Extract the (X, Y) coordinate from the center of the cell holding the provided text.  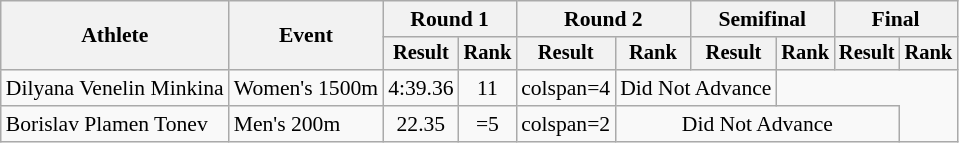
colspan=4 (566, 88)
Final (896, 19)
colspan=2 (566, 124)
Athlete (115, 36)
Event (306, 36)
Round 2 (603, 19)
Dilyana Venelin Minkina (115, 88)
Semifinal (762, 19)
=5 (488, 124)
Women's 1500m (306, 88)
Round 1 (450, 19)
22.35 (420, 124)
4:39.36 (420, 88)
Borislav Plamen Tonev (115, 124)
Men's 200m (306, 124)
11 (488, 88)
